Scan for the cell matching the given text and deliver its [X, Y] coordinate at center. 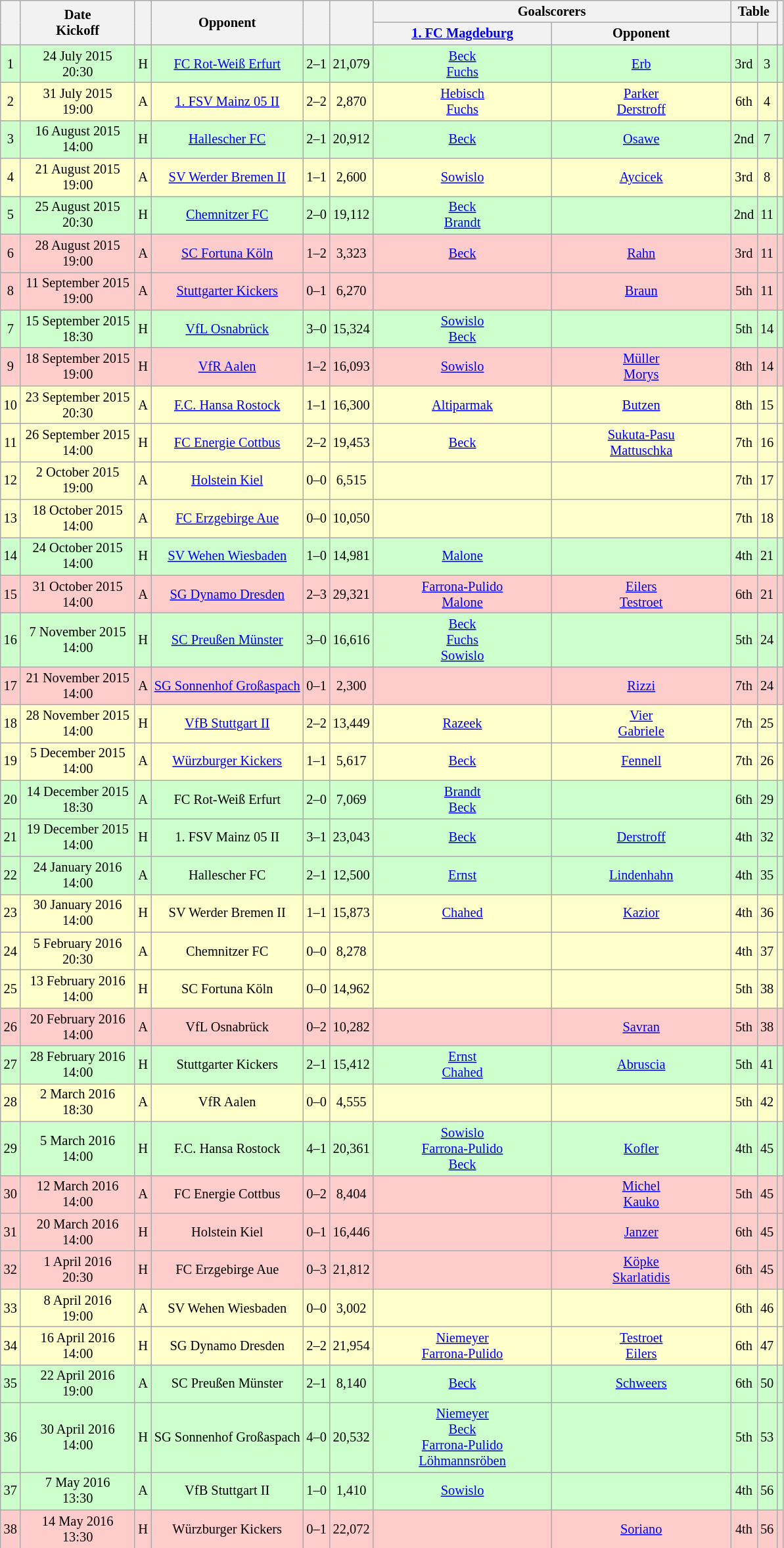
Goalscorers [551, 11]
21 August 201519:00 [78, 177]
19 [11, 761]
15,412 [352, 1065]
7 May 201613:30 [78, 1491]
6 [11, 253]
2,870 [352, 101]
20,912 [352, 139]
Testroet Eilers [641, 1346]
16 April 201614:00 [78, 1346]
20 [11, 799]
15,873 [352, 913]
12,500 [352, 875]
28 August 201519:00 [78, 253]
0–3 [317, 1270]
20,361 [352, 1148]
41 [767, 1065]
Beck Fuchs Sowislo [462, 640]
Farrona-Pulido Malone [462, 594]
10 [11, 405]
9 [11, 367]
Müller Morys [641, 367]
15,324 [352, 329]
16,093 [352, 367]
12 [11, 481]
8,278 [352, 951]
4,555 [352, 1102]
Osawe [641, 139]
16,616 [352, 640]
21 November 201514:00 [78, 686]
Sukuta-Pasu Mattuschka [641, 442]
Butzen [641, 405]
Janzer [641, 1232]
29,321 [352, 594]
10,050 [352, 519]
15 September 201518:30 [78, 329]
Sowislo Beck [462, 329]
31 October 201514:00 [78, 594]
21,954 [352, 1346]
5 [11, 215]
Abruscia [641, 1065]
6,270 [352, 291]
19 December 201514:00 [78, 837]
14,962 [352, 989]
Rahn [641, 253]
42 [767, 1102]
19,112 [352, 215]
Niemeyer Beck Farrona-Pulido Löhmannsröben [462, 1438]
1 April 201620:30 [78, 1270]
2–3 [317, 594]
Vier Gabriele [641, 724]
23 September 201520:30 [78, 405]
53 [767, 1438]
27 [11, 1065]
13,449 [352, 724]
Kofler [641, 1148]
Razeek [462, 724]
16 August 201514:00 [78, 139]
22 April 201619:00 [78, 1384]
Braun [641, 291]
DateKickoff [78, 22]
Fennell [641, 761]
10,282 [352, 1027]
Schweers [641, 1384]
21,812 [352, 1270]
6,515 [352, 481]
24 January 201614:00 [78, 875]
Soriano [641, 1529]
13 February 201614:00 [78, 989]
23 [11, 913]
5 March 201614:00 [78, 1148]
2,300 [352, 686]
46 [767, 1308]
Savran [641, 1027]
14,981 [352, 556]
30 [11, 1194]
18 October 201514:00 [78, 519]
5 December 201514:00 [78, 761]
3–1 [317, 837]
Ernst Chahed [462, 1065]
11 September 201519:00 [78, 291]
1 [11, 64]
2,600 [352, 177]
50 [767, 1384]
22 [11, 875]
47 [767, 1346]
7,069 [352, 799]
20 March 201614:00 [78, 1232]
2 March 201618:30 [78, 1102]
Michel Kauko [641, 1194]
1. FC Magdeburg [462, 34]
22,072 [352, 1529]
Erb [641, 64]
5 February 201620:30 [78, 951]
33 [11, 1308]
25 August 201520:30 [78, 215]
Brandt Beck [462, 799]
21,079 [352, 64]
Malone [462, 556]
Table [754, 11]
30 April 201614:00 [78, 1438]
8 April 201619:00 [78, 1308]
3,002 [352, 1308]
1,410 [352, 1491]
7 November 201514:00 [78, 640]
2 [11, 101]
26 September 201514:00 [78, 442]
20,532 [352, 1438]
19,453 [352, 442]
Niemeyer Farrona-Pulido [462, 1346]
Kazior [641, 913]
28 November 201514:00 [78, 724]
Hebisch Fuchs [462, 101]
2 October 201519:00 [78, 481]
16,300 [352, 405]
Altiparmak [462, 405]
Lindenhahn [641, 875]
Ernst [462, 875]
8,140 [352, 1384]
Sowislo Farrona-Pulido Beck [462, 1148]
Eilers Testroet [641, 594]
Parker Derstroff [641, 101]
Derstroff [641, 837]
20 February 201614:00 [78, 1027]
24 October 201514:00 [78, 556]
14 May 201613:30 [78, 1529]
31 July 201519:00 [78, 101]
Köpke Skarlatidis [641, 1270]
3,323 [352, 253]
4–0 [317, 1438]
12 March 201614:00 [78, 1194]
23,043 [352, 837]
8,404 [352, 1194]
13 [11, 519]
5,617 [352, 761]
Chahed [462, 913]
Beck Fuchs [462, 64]
Beck Brandt [462, 215]
30 January 201614:00 [78, 913]
4–1 [317, 1148]
Aycicek [641, 177]
14 December 201518:30 [78, 799]
28 [11, 1102]
18 September 201519:00 [78, 367]
31 [11, 1232]
16,446 [352, 1232]
28 February 201614:00 [78, 1065]
34 [11, 1346]
24 July 201520:30 [78, 64]
Rizzi [641, 686]
